Output the (X, Y) coordinate of the center of the cell containing the given text.  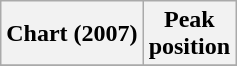
Chart (2007) (72, 34)
Peakposition (189, 34)
